From the cell containing the given text, extract its center point as [X, Y] coordinate. 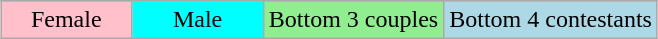
Female [66, 20]
Bottom 3 couples [353, 20]
Male [198, 20]
Bottom 4 contestants [551, 20]
